Detect which cell encompasses the target text, then output its [X, Y] center coordinate. 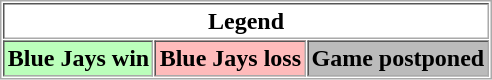
Blue Jays loss [230, 58]
Game postponed [398, 58]
Blue Jays win [78, 58]
Legend [246, 21]
